Extract the (x, y) coordinate from the center of the cell holding the provided text.  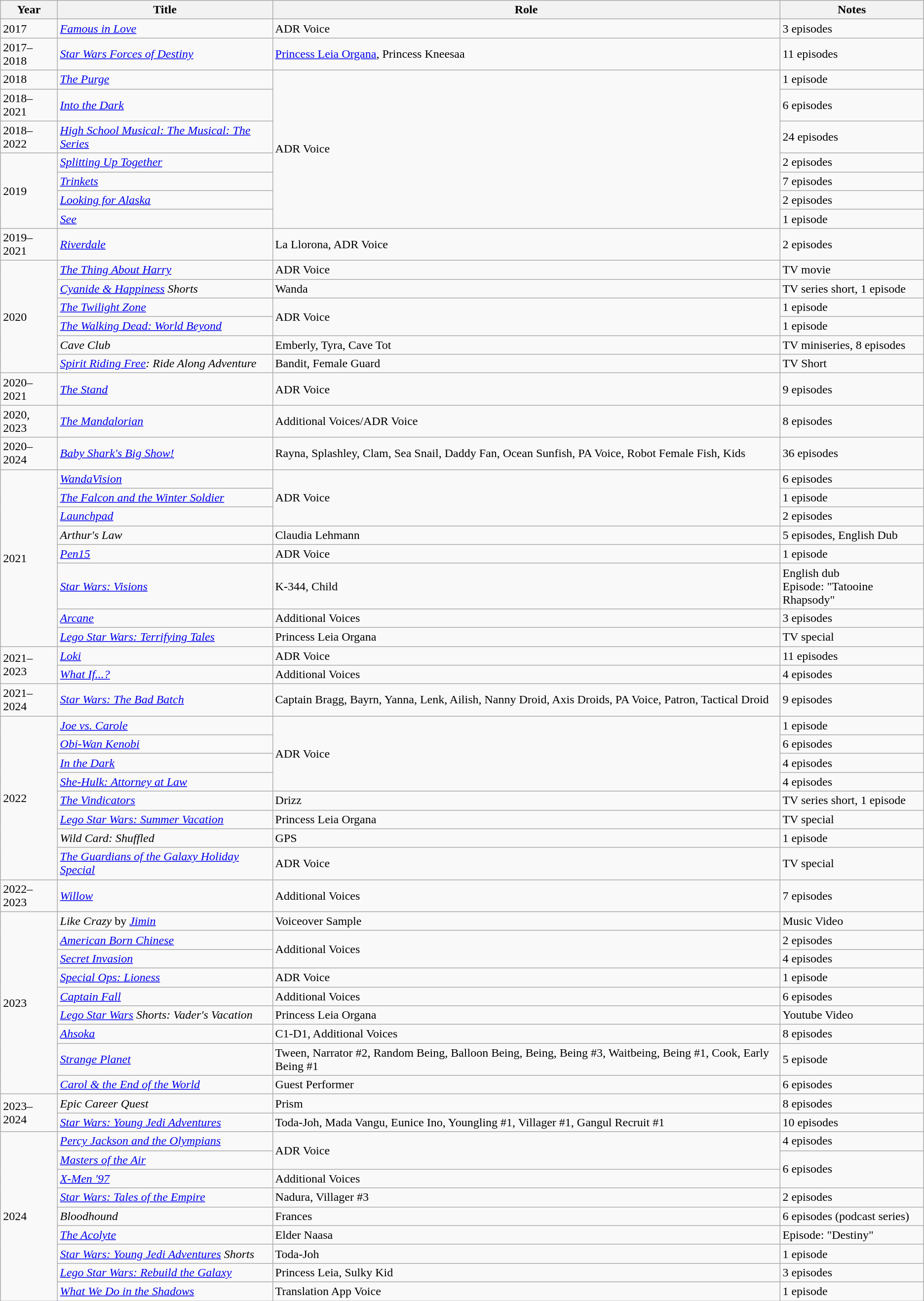
Lego Star Wars: Summer Vacation (165, 819)
TV movie (852, 269)
2021 (29, 558)
C1-D1, Additional Voices (526, 1034)
Cyanide & Happiness Shorts (165, 289)
Captain Bragg, Bayrn, Yanna, Lenk, Ailish, Nanny Droid, Axis Droids, PA Voice, Patron, Tactical Droid (526, 700)
2018–2021 (29, 105)
Frances (526, 1216)
Cave Club (165, 345)
Epic Career Quest (165, 1104)
Spirit Riding Free: Ride Along Adventure (165, 364)
Riverdale (165, 244)
5 episode (852, 1059)
What If...? (165, 675)
American Born Chinese (165, 940)
The Acolyte (165, 1235)
The Falcon and the Winter Soldier (165, 497)
2022 (29, 798)
2023 (29, 1003)
2017–2018 (29, 54)
TV Short (852, 364)
Bloodhound (165, 1216)
2019 (29, 191)
Looking for Alaska (165, 200)
2022–2023 (29, 895)
Strange Planet (165, 1059)
Music Video (852, 921)
5 episodes, English Dub (852, 535)
Episode: "Destiny" (852, 1235)
Secret Invasion (165, 958)
What We Do in the Shadows (165, 1291)
2017 (29, 29)
Youtube Video (852, 1015)
Star Wars: Tales of the Empire (165, 1197)
K-344, Child (526, 586)
Translation App Voice (526, 1291)
The Thing About Harry (165, 269)
Elder Naasa (526, 1235)
Toda-Joh (526, 1254)
Ahsoka (165, 1034)
2020–2021 (29, 389)
English dubEpisode: "Tatooine Rhapsody" (852, 586)
X-Men '97 (165, 1179)
Lego Star Wars Shorts: Vader's Vacation (165, 1015)
2020 (29, 316)
Toda-Joh, Mada Vangu, Eunice Ino, Youngling #1, Villager #1, Gangul Recruit #1 (526, 1122)
Captain Fall (165, 996)
2019–2021 (29, 244)
The Stand (165, 389)
Willow (165, 895)
36 episodes (852, 453)
Pen15 (165, 554)
Drizz (526, 801)
Star Wars: Young Jedi Adventures Shorts (165, 1254)
Like Crazy by Jimin (165, 921)
Nadura, Villager #3 (526, 1197)
High School Musical: The Musical: The Series (165, 137)
Star Wars: Young Jedi Adventures (165, 1122)
Baby Shark's Big Show! (165, 453)
Famous in Love (165, 29)
Star Wars: The Bad Batch (165, 700)
GPS (526, 838)
Lego Star Wars: Terrifying Tales (165, 637)
TV miniseries, 8 episodes (852, 345)
See (165, 219)
Emberly, Tyra, Cave Tot (526, 345)
24 episodes (852, 137)
Rayna, Splashley, Clam, Sea Snail, Daddy Fan, Ocean Sunfish, PA Voice, Robot Female Fish, Kids (526, 453)
Loki (165, 656)
Percy Jackson and the Olympians (165, 1141)
Princess Leia, Sulky Kid (526, 1272)
Into the Dark (165, 105)
2021–2024 (29, 700)
Lego Star Wars: Rebuild the Galaxy (165, 1272)
2020, 2023 (29, 421)
Joe vs. Carole (165, 726)
Trinkets (165, 181)
The Purge (165, 79)
Splitting Up Together (165, 162)
Launchpad (165, 516)
Additional Voices/ADR Voice (526, 421)
La Llorona, ADR Voice (526, 244)
In the Dark (165, 763)
The Walking Dead: World Beyond (165, 326)
Star Wars Forces of Destiny (165, 54)
Arcane (165, 618)
Arthur's Law (165, 535)
Masters of the Air (165, 1160)
The Guardians of the Galaxy Holiday Special (165, 864)
Carol & the End of the World (165, 1085)
Princess Leia Organa, Princess Kneesaa (526, 54)
2023–2024 (29, 1113)
Notes (852, 10)
2021–2023 (29, 665)
Role (526, 10)
The Twilight Zone (165, 307)
2020–2024 (29, 453)
She-Hulk: Attorney at Law (165, 782)
WandaVision (165, 479)
Voiceover Sample (526, 921)
Obi-Wan Kenobi (165, 744)
Year (29, 10)
The Vindicators (165, 801)
Guest Performer (526, 1085)
Title (165, 10)
Wild Card: Shuffled (165, 838)
Claudia Lehmann (526, 535)
2018 (29, 79)
Special Ops: Lioness (165, 977)
6 episodes (podcast series) (852, 1216)
10 episodes (852, 1122)
Prism (526, 1104)
The Mandalorian (165, 421)
Tween, Narrator #2, Random Being, Balloon Being, Being, Being #3, Waitbeing, Being #1, Cook, Early Being #1 (526, 1059)
2018–2022 (29, 137)
2024 (29, 1216)
Star Wars: Visions (165, 586)
Wanda (526, 289)
Bandit, Female Guard (526, 364)
